Provide the (X, Y) coordinate of the cell's center where the given text is located.  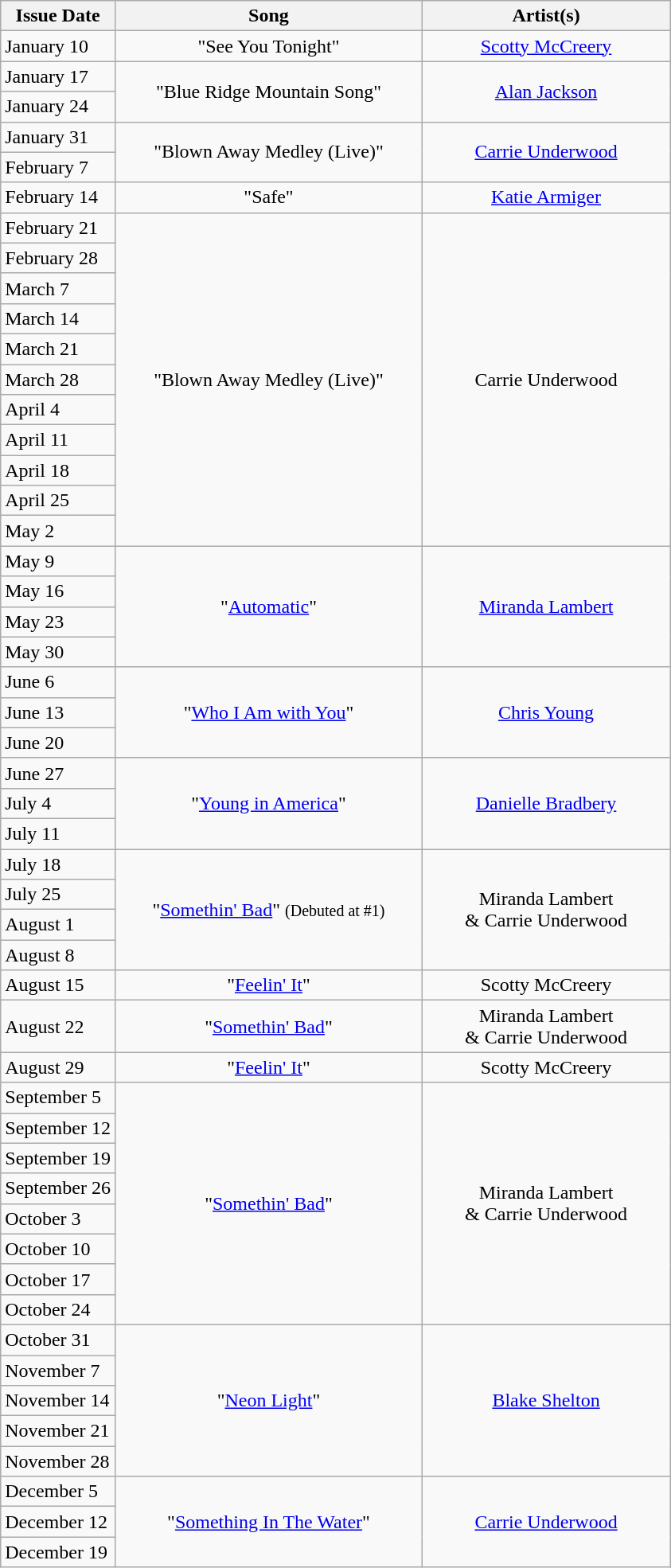
Miranda Lambert (546, 607)
"Somethin' Bad" (Debuted at #1) (268, 909)
Artist(s) (546, 16)
January 17 (58, 76)
"Safe" (268, 197)
March 14 (58, 318)
June 20 (58, 743)
September 26 (58, 1188)
October 10 (58, 1249)
October 31 (58, 1340)
March 21 (58, 349)
Issue Date (58, 16)
March 28 (58, 380)
February 21 (58, 228)
November 21 (58, 1431)
December 5 (58, 1492)
"Who I Am with You" (268, 712)
May 16 (58, 591)
February 14 (58, 197)
"Blue Ridge Mountain Song" (268, 92)
May 9 (58, 561)
June 27 (58, 773)
November 7 (58, 1370)
May 30 (58, 652)
April 25 (58, 501)
August 1 (58, 925)
June 13 (58, 712)
March 7 (58, 288)
July 11 (58, 833)
October 24 (58, 1309)
Katie Armiger (546, 197)
October 3 (58, 1219)
May 2 (58, 531)
"Something In The Water" (268, 1522)
April 18 (58, 470)
April 4 (58, 410)
September 12 (58, 1128)
Song (268, 16)
November 14 (58, 1401)
"See You Tonight" (268, 46)
July 4 (58, 803)
August 29 (58, 1067)
January 24 (58, 107)
May 23 (58, 622)
February 7 (58, 167)
Blake Shelton (546, 1400)
August 22 (58, 1027)
Alan Jackson (546, 92)
December 12 (58, 1522)
February 28 (58, 258)
September 19 (58, 1158)
October 17 (58, 1279)
November 28 (58, 1461)
Chris Young (546, 712)
September 5 (58, 1098)
"Young in America" (268, 803)
"Automatic" (268, 607)
April 11 (58, 440)
August 15 (58, 985)
July 18 (58, 864)
January 10 (58, 46)
July 25 (58, 895)
December 19 (58, 1552)
"Neon Light" (268, 1400)
January 31 (58, 137)
June 6 (58, 682)
Danielle Bradbery (546, 803)
August 8 (58, 955)
